Determine the [X, Y] coordinate at the center of the cell enclosing the given text.  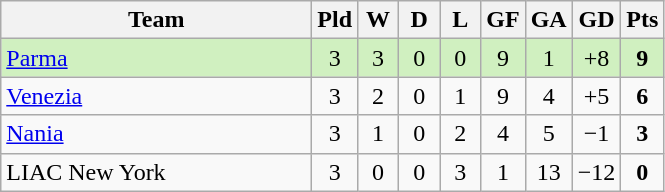
−12 [596, 172]
Parma [156, 58]
LIAC New York [156, 172]
+8 [596, 58]
Pld [335, 20]
Venezia [156, 96]
5 [548, 134]
W [378, 20]
Pts [642, 20]
D [420, 20]
L [460, 20]
Team [156, 20]
Nania [156, 134]
GF [503, 20]
GD [596, 20]
6 [642, 96]
GA [548, 20]
+5 [596, 96]
13 [548, 172]
−1 [596, 134]
